Pinpoint the cell where the given text exists, returning its (X, Y) midpoint coordinate. 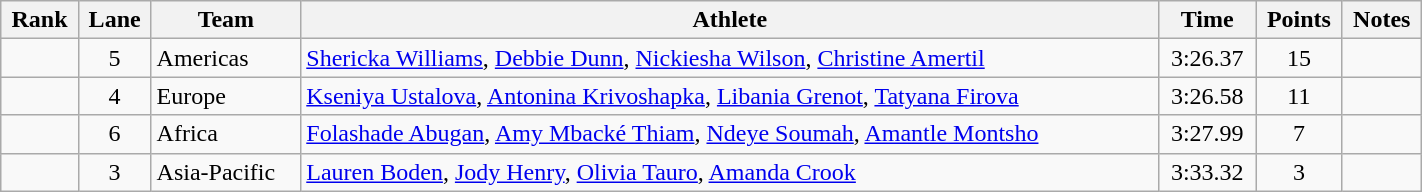
4 (114, 96)
Asia-Pacific (226, 172)
Lane (114, 20)
7 (1300, 134)
Team (226, 20)
3:27.99 (1208, 134)
Folashade Abugan, Amy Mbacké Thiam, Ndeye Soumah, Amantle Montsho (730, 134)
Points (1300, 20)
6 (114, 134)
Shericka Williams, Debbie Dunn, Nickiesha Wilson, Christine Amertil (730, 58)
Africa (226, 134)
Notes (1382, 20)
Europe (226, 96)
3:26.58 (1208, 96)
Kseniya Ustalova, Antonina Krivoshapka, Libania Grenot, Tatyana Firova (730, 96)
Lauren Boden, Jody Henry, Olivia Tauro, Amanda Crook (730, 172)
5 (114, 58)
15 (1300, 58)
11 (1300, 96)
Time (1208, 20)
Athlete (730, 20)
Americas (226, 58)
3:26.37 (1208, 58)
3:33.32 (1208, 172)
Rank (40, 20)
